From the cell containing the given text, extract its center point as (x, y) coordinate. 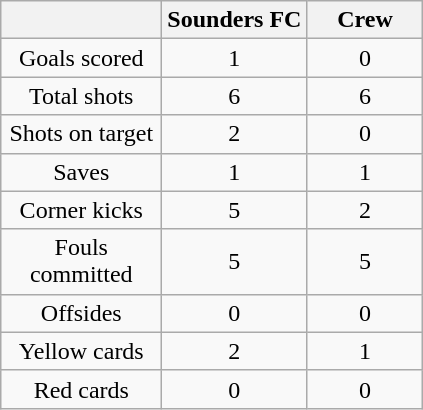
Goals scored (82, 58)
Shots on target (82, 134)
Yellow cards (82, 351)
Saves (82, 172)
Offsides (82, 313)
Crew (365, 20)
Corner kicks (82, 210)
Sounders FC (234, 20)
Total shots (82, 96)
Fouls committed (82, 262)
Red cards (82, 389)
